Search for the cell housing the specified text and yield its [x, y] center coordinate. 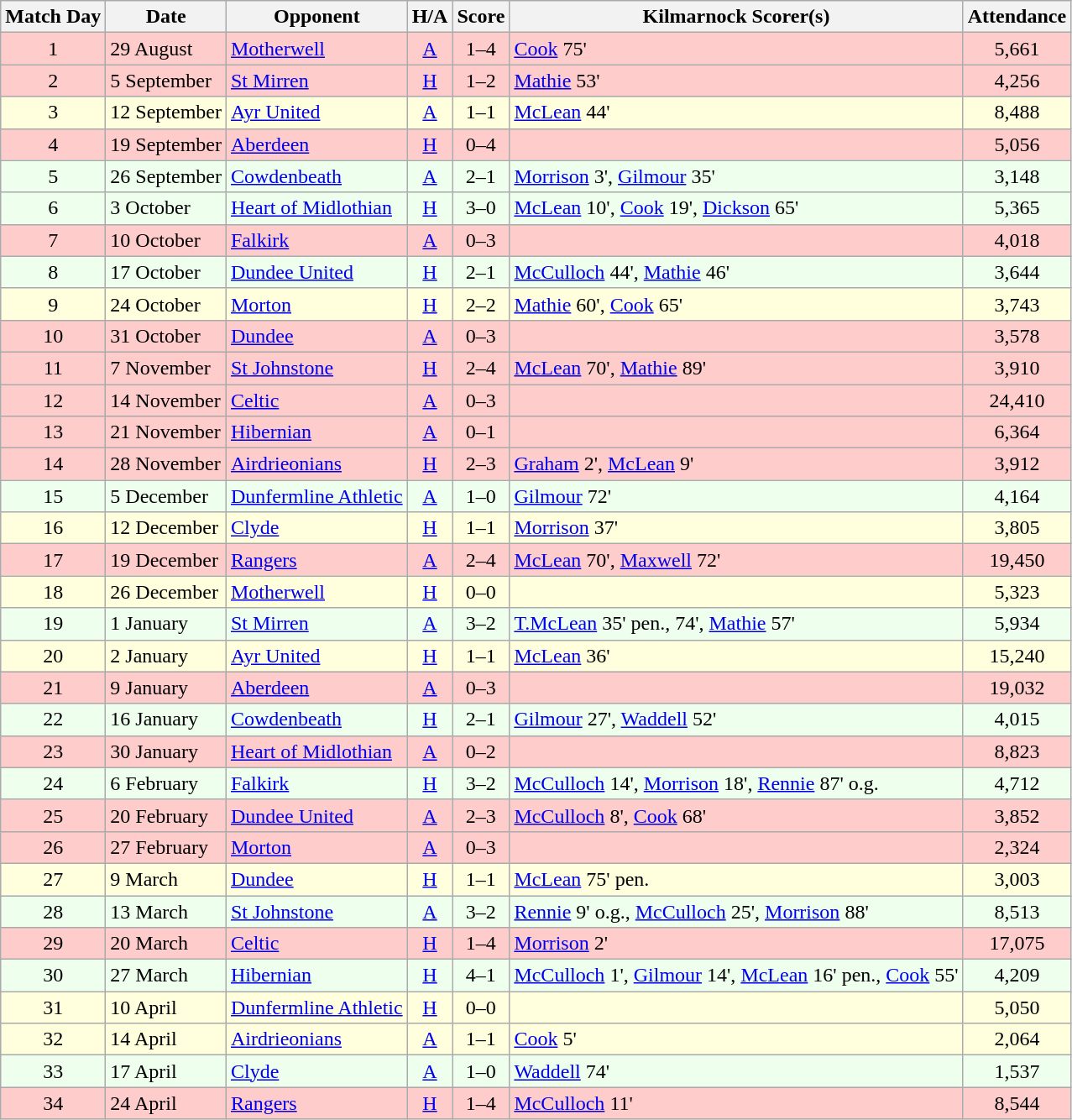
9 January [166, 688]
2 [54, 81]
9 [54, 304]
H/A [430, 17]
5,056 [1017, 144]
3 October [166, 208]
10 April [166, 1007]
21 November [166, 432]
7 November [166, 368]
30 [54, 976]
3,578 [1017, 336]
6 February [166, 783]
5,365 [1017, 208]
McCulloch 44', Mathie 46' [736, 272]
13 March [166, 911]
Gilmour 27', Waddell 52' [736, 720]
8,544 [1017, 1103]
4,164 [1017, 496]
31 October [166, 336]
3,743 [1017, 304]
4,256 [1017, 81]
Cook 5' [736, 1039]
Graham 2', McLean 9' [736, 464]
24 April [166, 1103]
12 [54, 400]
5,050 [1017, 1007]
26 September [166, 176]
17,075 [1017, 944]
4–1 [481, 976]
10 [54, 336]
24 October [166, 304]
Cook 75' [736, 49]
Kilmarnock Scorer(s) [736, 17]
8,513 [1017, 911]
14 [54, 464]
Waddell 74' [736, 1071]
Mathie 53' [736, 81]
19,032 [1017, 688]
McLean 70', Maxwell 72' [736, 560]
3,910 [1017, 368]
3,003 [1017, 879]
McCulloch 14', Morrison 18', Rennie 87' o.g. [736, 783]
2 January [166, 656]
26 [54, 847]
2–2 [481, 304]
3,805 [1017, 528]
Date [166, 17]
13 [54, 432]
17 October [166, 272]
5,661 [1017, 49]
25 [54, 815]
Attendance [1017, 17]
22 [54, 720]
5 December [166, 496]
15 [54, 496]
4,015 [1017, 720]
Morrison 2' [736, 944]
33 [54, 1071]
24 [54, 783]
3 [54, 113]
5 September [166, 81]
29 [54, 944]
28 [54, 911]
0–4 [481, 144]
Mathie 60', Cook 65' [736, 304]
2,064 [1017, 1039]
Morrison 37' [736, 528]
Match Day [54, 17]
1 January [166, 624]
12 September [166, 113]
20 [54, 656]
16 [54, 528]
1,537 [1017, 1071]
30 January [166, 751]
4,018 [1017, 240]
14 April [166, 1039]
29 August [166, 49]
8,488 [1017, 113]
5,323 [1017, 592]
6,364 [1017, 432]
Gilmour 72' [736, 496]
0–2 [481, 751]
3,148 [1017, 176]
4 [54, 144]
4,712 [1017, 783]
20 February [166, 815]
8,823 [1017, 751]
31 [54, 1007]
McLean 36' [736, 656]
McLean 70', Mathie 89' [736, 368]
4,209 [1017, 976]
McLean 44' [736, 113]
7 [54, 240]
Rennie 9' o.g., McCulloch 25', Morrison 88' [736, 911]
27 February [166, 847]
McLean 10', Cook 19', Dickson 65' [736, 208]
6 [54, 208]
3,852 [1017, 815]
Score [481, 17]
3,912 [1017, 464]
McCulloch 11' [736, 1103]
17 [54, 560]
5 [54, 176]
34 [54, 1103]
Morrison 3', Gilmour 35' [736, 176]
19 [54, 624]
Opponent [316, 17]
8 [54, 272]
12 December [166, 528]
27 [54, 879]
McCulloch 8', Cook 68' [736, 815]
21 [54, 688]
27 March [166, 976]
3–0 [481, 208]
McCulloch 1', Gilmour 14', McLean 16' pen., Cook 55' [736, 976]
19 September [166, 144]
1–2 [481, 81]
0–1 [481, 432]
T.McLean 35' pen., 74', Mathie 57' [736, 624]
28 November [166, 464]
9 March [166, 879]
1 [54, 49]
McLean 75' pen. [736, 879]
26 December [166, 592]
11 [54, 368]
19,450 [1017, 560]
5,934 [1017, 624]
16 January [166, 720]
23 [54, 751]
14 November [166, 400]
18 [54, 592]
32 [54, 1039]
15,240 [1017, 656]
3,644 [1017, 272]
2,324 [1017, 847]
19 December [166, 560]
17 April [166, 1071]
10 October [166, 240]
24,410 [1017, 400]
20 March [166, 944]
